Pinpoint the cell where the given text exists, returning its [x, y] midpoint coordinate. 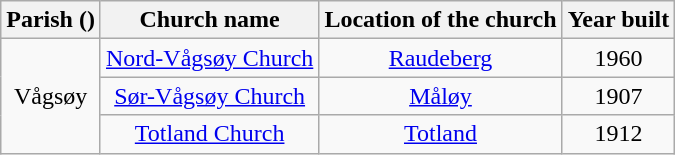
1912 [618, 134]
Year built [618, 20]
Nord-Vågsøy Church [209, 58]
1907 [618, 96]
Totland [440, 134]
Location of the church [440, 20]
1960 [618, 58]
Måløy [440, 96]
Totland Church [209, 134]
Parish () [51, 20]
Vågsøy [51, 96]
Sør-Vågsøy Church [209, 96]
Church name [209, 20]
Raudeberg [440, 58]
